Identify which cell holds the provided text, then report its [X, Y] central coordinate. 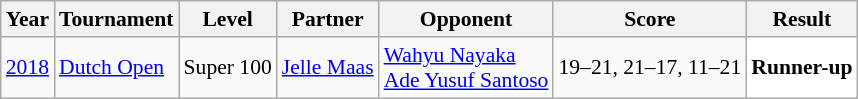
Year [28, 19]
Super 100 [228, 68]
Level [228, 19]
Tournament [116, 19]
Opponent [466, 19]
Jelle Maas [328, 68]
2018 [28, 68]
Partner [328, 19]
Runner-up [802, 68]
Result [802, 19]
Dutch Open [116, 68]
19–21, 21–17, 11–21 [650, 68]
Score [650, 19]
Wahyu Nayaka Ade Yusuf Santoso [466, 68]
